Detect which cell encompasses the target text, then output its [x, y] center coordinate. 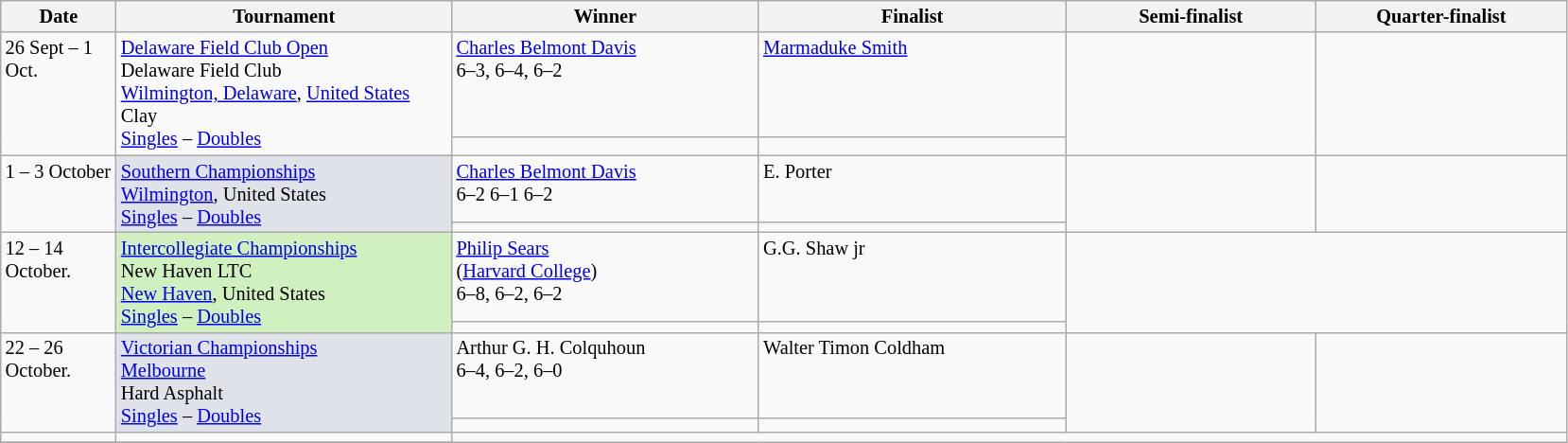
Arthur G. H. Colquhoun6–4, 6–2, 6–0 [605, 375]
Walter Timon Coldham [912, 375]
12 – 14 October. [59, 282]
Southern Championships Wilmington, United StatesSingles – Doubles [284, 194]
Victorian Championships MelbourneHard AsphaltSingles – Doubles [284, 382]
Tournament [284, 16]
1 – 3 October [59, 194]
G.G. Shaw jr [912, 276]
Philip Sears(Harvard College)6–8, 6–2, 6–2 [605, 276]
Date [59, 16]
E. Porter [912, 188]
Charles Belmont Davis6–2 6–1 6–2 [605, 188]
Marmaduke Smith [912, 85]
Quarter-finalist [1441, 16]
Semi-finalist [1192, 16]
26 Sept – 1 Oct. [59, 94]
Charles Belmont Davis6–3, 6–4, 6–2 [605, 85]
Winner [605, 16]
Intercollegiate ChampionshipsNew Haven LTCNew Haven, United StatesSingles – Doubles [284, 282]
Delaware Field Club OpenDelaware Field ClubWilmington, Delaware, United StatesClaySingles – Doubles [284, 94]
Finalist [912, 16]
22 – 26 October. [59, 382]
